Output the (x, y) coordinate of the center of the cell containing the given text.  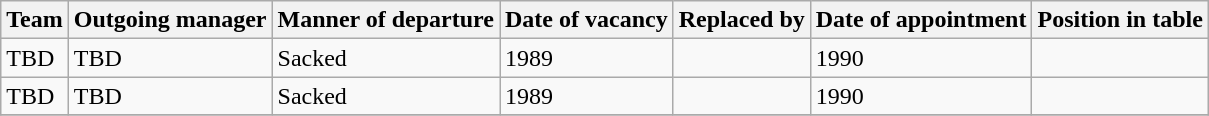
Outgoing manager (170, 20)
Manner of departure (386, 20)
Position in table (1120, 20)
Replaced by (742, 20)
Date of appointment (921, 20)
Date of vacancy (587, 20)
Team (35, 20)
